Scan for the cell matching the given text and deliver its (X, Y) coordinate at center. 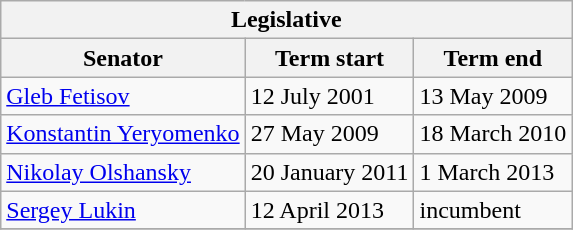
Gleb Fetisov (123, 96)
Sergey Lukin (123, 210)
18 March 2010 (493, 134)
12 April 2013 (330, 210)
Term start (330, 58)
incumbent (493, 210)
Nikolay Olshansky (123, 172)
13 May 2009 (493, 96)
20 January 2011 (330, 172)
Senator (123, 58)
1 March 2013 (493, 172)
12 July 2001 (330, 96)
Konstantin Yeryomenko (123, 134)
Legislative (286, 20)
Term end (493, 58)
27 May 2009 (330, 134)
